Identify which cell holds the provided text, then report its (x, y) central coordinate. 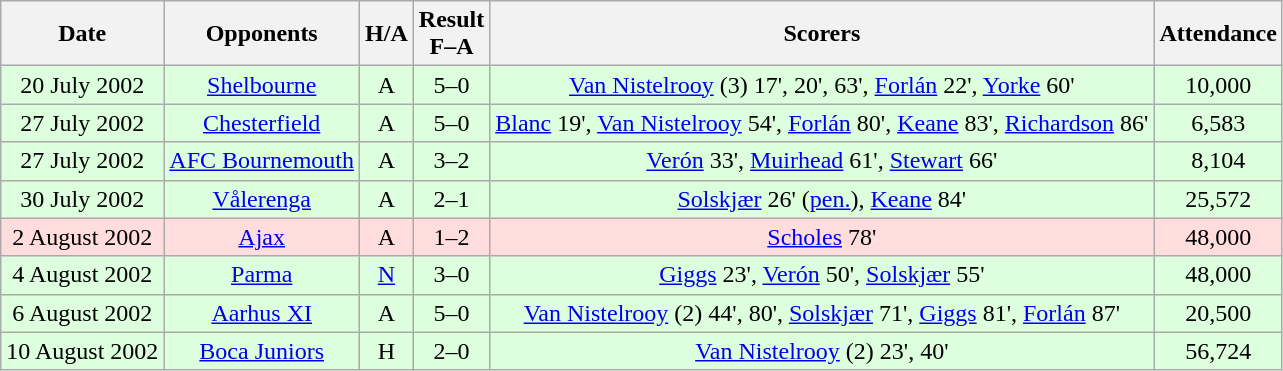
Vålerenga (262, 199)
2–0 (451, 351)
20,500 (1218, 313)
3–2 (451, 161)
6,583 (1218, 123)
ResultF–A (451, 34)
30 July 2002 (82, 199)
Date (82, 34)
25,572 (1218, 199)
Giggs 23', Verón 50', Solskjær 55' (822, 275)
2–1 (451, 199)
Opponents (262, 34)
Van Nistelrooy (3) 17', 20', 63', Forlán 22', Yorke 60' (822, 85)
6 August 2002 (82, 313)
Verón 33', Muirhead 61', Stewart 66' (822, 161)
3–0 (451, 275)
Solskjær 26' (pen.), Keane 84' (822, 199)
4 August 2002 (82, 275)
AFC Bournemouth (262, 161)
Scholes 78' (822, 237)
N (387, 275)
Attendance (1218, 34)
Chesterfield (262, 123)
Aarhus XI (262, 313)
8,104 (1218, 161)
Scorers (822, 34)
56,724 (1218, 351)
10,000 (1218, 85)
Parma (262, 275)
1–2 (451, 237)
20 July 2002 (82, 85)
10 August 2002 (82, 351)
Ajax (262, 237)
Shelbourne (262, 85)
H (387, 351)
H/A (387, 34)
Van Nistelrooy (2) 44', 80', Solskjær 71', Giggs 81', Forlán 87' (822, 313)
Boca Juniors (262, 351)
Blanc 19', Van Nistelrooy 54', Forlán 80', Keane 83', Richardson 86' (822, 123)
2 August 2002 (82, 237)
Van Nistelrooy (2) 23', 40' (822, 351)
